Locate the cell with the specified text and output its [X, Y] center coordinate. 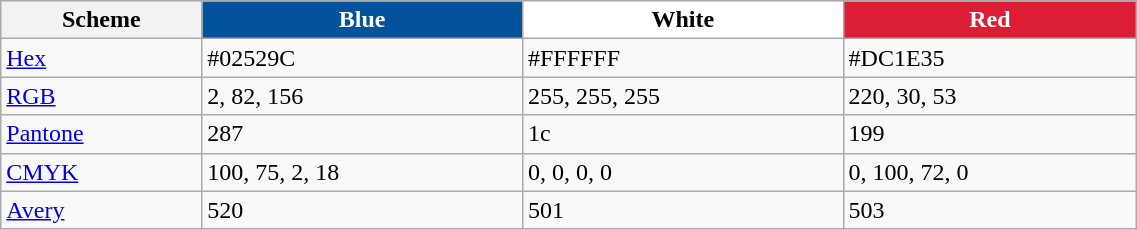
100, 75, 2, 18 [362, 172]
#DC1E35 [990, 58]
503 [990, 210]
2, 82, 156 [362, 96]
RGB [102, 96]
199 [990, 134]
CMYK [102, 172]
Scheme [102, 20]
Red [990, 20]
287 [362, 134]
0, 100, 72, 0 [990, 172]
520 [362, 210]
0, 0, 0, 0 [682, 172]
255, 255, 255 [682, 96]
1c [682, 134]
501 [682, 210]
#FFFFFF [682, 58]
Hex [102, 58]
Avery [102, 210]
White [682, 20]
Pantone [102, 134]
#02529C [362, 58]
Blue [362, 20]
220, 30, 53 [990, 96]
